Locate the cell with the specified text and output its (X, Y) center coordinate. 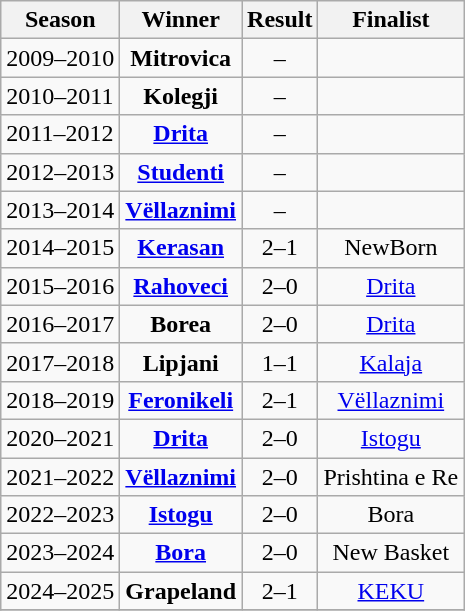
Grapeland (181, 591)
2015–2016 (60, 286)
Winner (181, 20)
2009–2010 (60, 58)
2017–2018 (60, 362)
2018–2019 (60, 400)
2024–2025 (60, 591)
New Basket (391, 553)
2011–2012 (60, 134)
Kerasan (181, 248)
2013–2014 (60, 210)
Rahoveci (181, 286)
Kolegji (181, 96)
Result (280, 20)
Borea (181, 324)
Studenti (181, 172)
Mitrovica (181, 58)
Lipjani (181, 362)
2022–2023 (60, 515)
Prishtina e Re (391, 477)
Finalist (391, 20)
Kalaja (391, 362)
2021–2022 (60, 477)
2014–2015 (60, 248)
1–1 (280, 362)
NewBorn (391, 248)
Season (60, 20)
2023–2024 (60, 553)
2016–2017 (60, 324)
KEKU (391, 591)
2010–2011 (60, 96)
Feronikeli (181, 400)
2020–2021 (60, 438)
2012–2013 (60, 172)
